Scan for the cell matching the given text and deliver its (X, Y) coordinate at center. 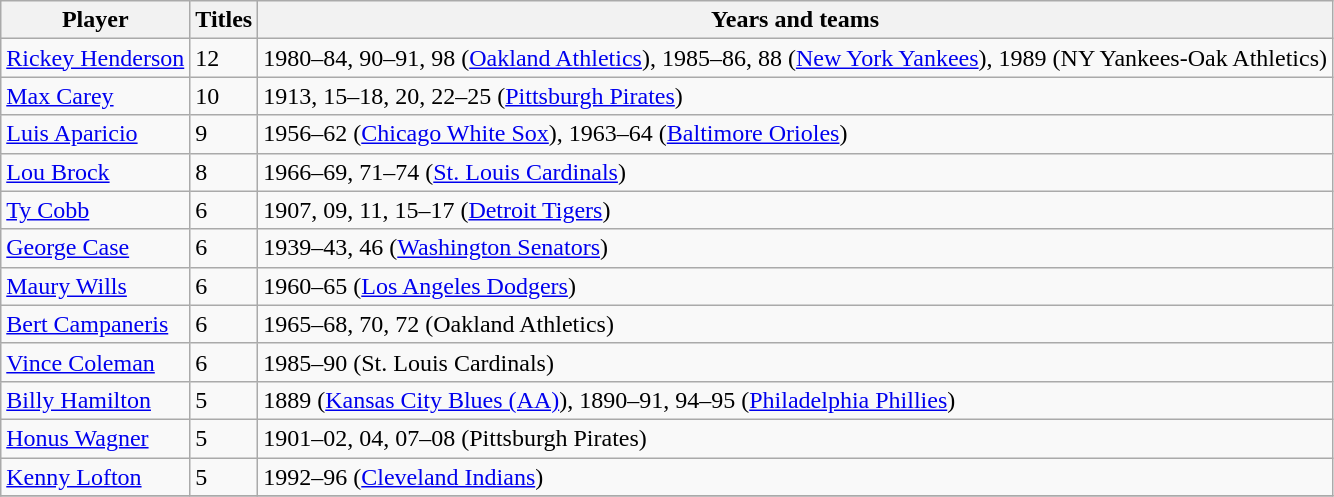
9 (224, 134)
1980–84, 90–91, 98 (Oakland Athletics), 1985–86, 88 (New York Yankees), 1989 (NY Yankees-Oak Athletics) (796, 58)
Luis Aparicio (96, 134)
Honus Wagner (96, 438)
Rickey Henderson (96, 58)
Maury Wills (96, 286)
1965–68, 70, 72 (Oakland Athletics) (796, 324)
Ty Cobb (96, 210)
8 (224, 172)
1889 (Kansas City Blues (AA)), 1890–91, 94–95 (Philadelphia Phillies) (796, 400)
Vince Coleman (96, 362)
1985–90 (St. Louis Cardinals) (796, 362)
1966–69, 71–74 (St. Louis Cardinals) (796, 172)
1913, 15–18, 20, 22–25 (Pittsburgh Pirates) (796, 96)
10 (224, 96)
Kenny Lofton (96, 477)
Lou Brock (96, 172)
Titles (224, 20)
1907, 09, 11, 15–17 (Detroit Tigers) (796, 210)
Billy Hamilton (96, 400)
Years and teams (796, 20)
Player (96, 20)
Max Carey (96, 96)
George Case (96, 248)
1939–43, 46 (Washington Senators) (796, 248)
1992–96 (Cleveland Indians) (796, 477)
Bert Campaneris (96, 324)
1901–02, 04, 07–08 (Pittsburgh Pirates) (796, 438)
12 (224, 58)
1960–65 (Los Angeles Dodgers) (796, 286)
1956–62 (Chicago White Sox), 1963–64 (Baltimore Orioles) (796, 134)
